Extract the [X, Y] coordinate from the center of the cell holding the provided text.  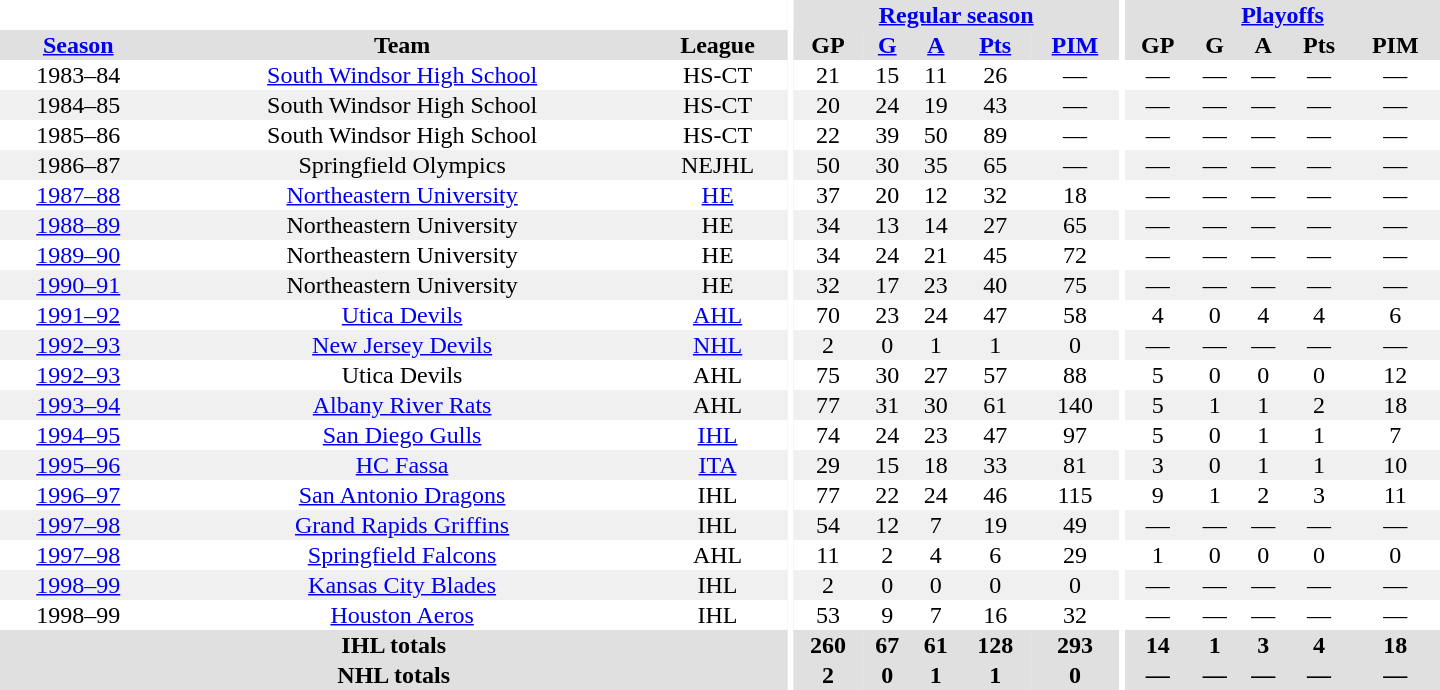
Albany River Rats [402, 405]
37 [828, 195]
HC Fassa [402, 465]
140 [1074, 405]
53 [828, 615]
Springfield Olympics [402, 165]
Playoffs [1282, 15]
293 [1074, 645]
58 [1074, 315]
IHL totals [394, 645]
1985–86 [78, 135]
46 [995, 495]
1994–95 [78, 435]
Springfield Falcons [402, 555]
54 [828, 525]
1993–94 [78, 405]
1991–92 [78, 315]
1996–97 [78, 495]
NEJHL [718, 165]
1990–91 [78, 285]
13 [888, 225]
74 [828, 435]
Team [402, 45]
115 [1074, 495]
Regular season [956, 15]
26 [995, 75]
31 [888, 405]
League [718, 45]
1995–96 [78, 465]
10 [1395, 465]
Season [78, 45]
1986–87 [78, 165]
45 [995, 255]
70 [828, 315]
33 [995, 465]
1989–90 [78, 255]
260 [828, 645]
67 [888, 645]
128 [995, 645]
16 [995, 615]
Grand Rapids Griffins [402, 525]
57 [995, 375]
43 [995, 105]
88 [1074, 375]
49 [1074, 525]
Kansas City Blades [402, 585]
San Antonio Dragons [402, 495]
39 [888, 135]
89 [995, 135]
New Jersey Devils [402, 345]
ITA [718, 465]
NHL [718, 345]
Houston Aeros [402, 615]
1988–89 [78, 225]
San Diego Gulls [402, 435]
1987–88 [78, 195]
72 [1074, 255]
40 [995, 285]
1983–84 [78, 75]
17 [888, 285]
NHL totals [394, 675]
35 [936, 165]
1984–85 [78, 105]
81 [1074, 465]
97 [1074, 435]
